Provide the (X, Y) coordinate of the cell's center where the given text is located.  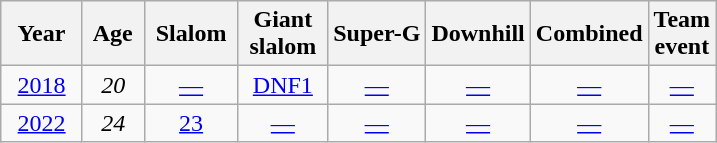
Downhill (478, 34)
Combined (589, 34)
20 (113, 85)
Year (42, 34)
2018 (42, 85)
Giant slalom (283, 34)
2022 (42, 123)
23 (191, 123)
Slalom (191, 34)
24 (113, 123)
DNF1 (283, 85)
Age (113, 34)
Super-G (377, 34)
Teamevent (682, 34)
